Search for the cell housing the specified text and yield its (X, Y) center coordinate. 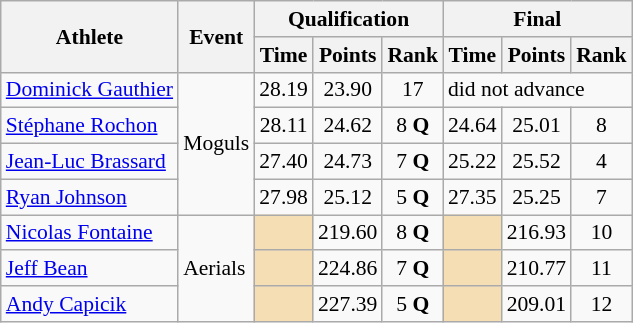
25.01 (536, 126)
27.35 (472, 197)
Ryan Johnson (90, 197)
28.11 (284, 126)
Dominick Gauthier (90, 90)
25.52 (536, 162)
8 (602, 126)
224.86 (348, 269)
216.93 (536, 233)
Stéphane Rochon (90, 126)
Moguls (216, 143)
25.22 (472, 162)
11 (602, 269)
23.90 (348, 90)
Jean-Luc Brassard (90, 162)
27.40 (284, 162)
12 (602, 304)
Jeff Bean (90, 269)
25.25 (536, 197)
227.39 (348, 304)
24.64 (472, 126)
17 (412, 90)
27.98 (284, 197)
28.19 (284, 90)
4 (602, 162)
Event (216, 36)
Qualification (348, 19)
Aerials (216, 268)
Nicolas Fontaine (90, 233)
24.62 (348, 126)
219.60 (348, 233)
210.77 (536, 269)
24.73 (348, 162)
did not advance (538, 90)
25.12 (348, 197)
7 (602, 197)
Andy Capicik (90, 304)
Athlete (90, 36)
209.01 (536, 304)
Final (538, 19)
10 (602, 233)
